From the cell containing the given text, extract its center point as [x, y] coordinate. 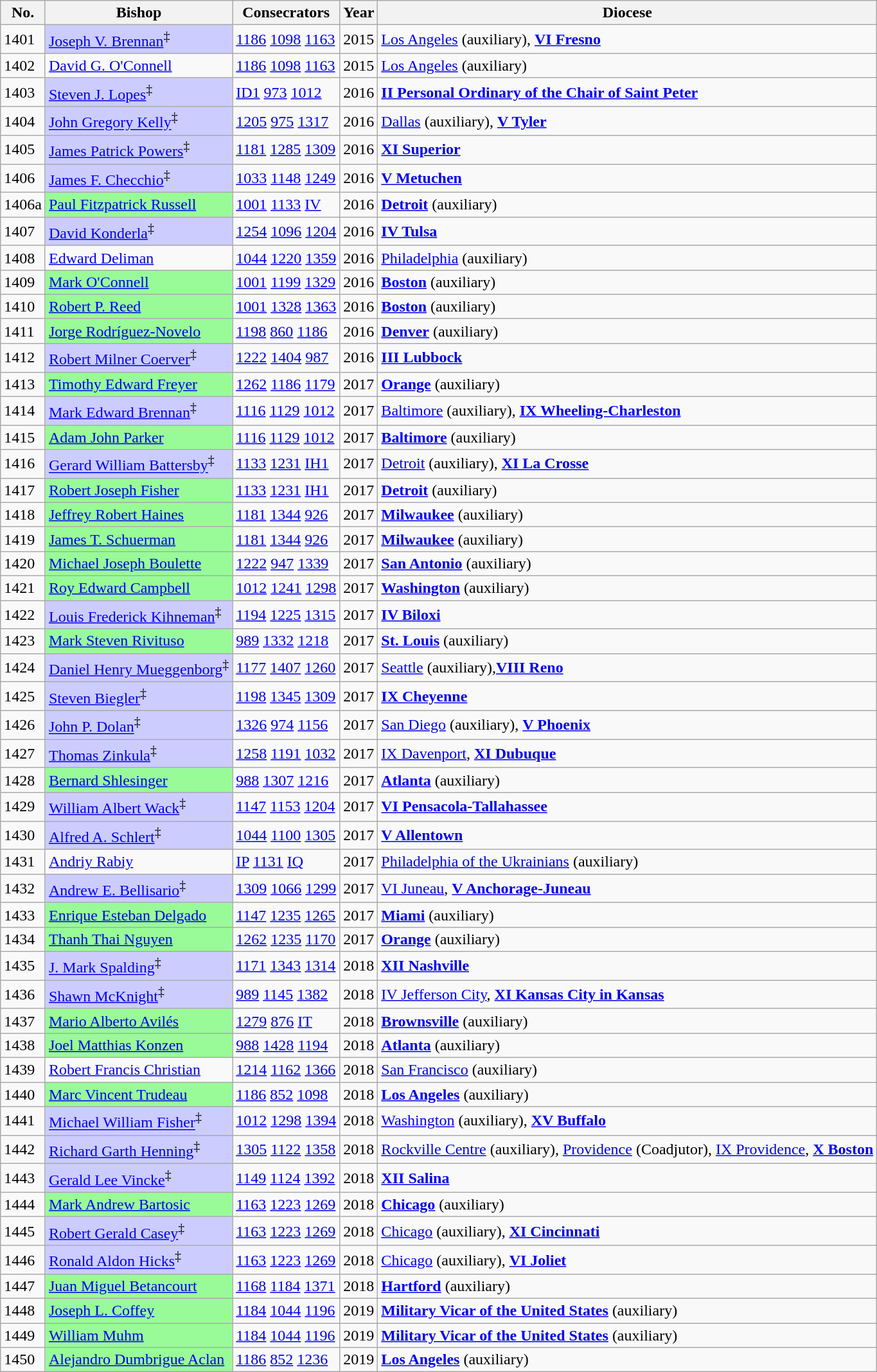
V Metuchen [627, 179]
Mark O'Connell [139, 282]
1448 [23, 1311]
1012 1298 1394 [287, 1121]
John P. Dolan‡ [139, 725]
Robert Joseph Fisher [139, 490]
Brownsville (auxiliary) [627, 1021]
1198 860 1186 [287, 331]
1177 1407 1260 [287, 668]
Mark Andrew Bartosic [139, 1204]
1423 [23, 641]
Steven J. Lopes‡ [139, 92]
Roy Edward Campbell [139, 588]
1434 [23, 939]
1438 [23, 1046]
989 1332 1218 [287, 641]
Los Angeles (auxiliary), VI Fresno [627, 40]
Diocese [627, 13]
1402 [23, 66]
1414 [23, 411]
1001 1328 1363 [287, 306]
Year [359, 13]
VI Juneau, V Anchorage-Juneau [627, 889]
1418 [23, 514]
St. Louis (auxiliary) [627, 641]
Richard Garth Henning‡ [139, 1150]
Philadelphia (auxiliary) [627, 258]
IV Biloxi [627, 615]
No. [23, 13]
Timothy Edward Freyer [139, 384]
J. Mark Spalding‡ [139, 966]
1415 [23, 437]
1205 975 1317 [287, 121]
1407 [23, 231]
James T. Schuerman [139, 539]
1420 [23, 563]
Adam John Parker [139, 437]
Seattle (auxiliary),VIII Reno [627, 668]
1446 [23, 1260]
1440 [23, 1095]
Paul Fitzpatrick Russell [139, 205]
1149 1124 1392 [287, 1178]
1410 [23, 306]
Alejandro Dumbrigue Aclan [139, 1360]
Dallas (auxiliary), V Tyler [627, 121]
1222 947 1339 [287, 563]
Thanh Thai Nguyen [139, 939]
1401 [23, 40]
Chicago (auxiliary), XI Cincinnati [627, 1231]
1433 [23, 915]
1147 1235 1265 [287, 915]
1186 852 1098 [287, 1095]
Joseph L. Coffey [139, 1311]
Rockville Centre (auxiliary), Providence (Coadjutor), IX Providence, X Boston [627, 1150]
1428 [23, 780]
989 1145 1382 [287, 994]
1422 [23, 615]
David G. O'Connell [139, 66]
IX Davenport, XI Dubuque [627, 754]
William Albert Wack‡ [139, 807]
988 1307 1216 [287, 780]
1413 [23, 384]
1449 [23, 1335]
William Muhm [139, 1335]
1406 [23, 179]
Gerard William Battersby‡ [139, 464]
1412 [23, 358]
Bishop [139, 13]
1421 [23, 588]
Thomas Zinkula‡ [139, 754]
1445 [23, 1231]
1439 [23, 1070]
1443 [23, 1178]
Robert Milner Coerver‡ [139, 358]
1450 [23, 1360]
1444 [23, 1204]
1171 1343 1314 [287, 966]
Mark Edward Brennan‡ [139, 411]
Joseph V. Brennan‡ [139, 40]
1417 [23, 490]
1437 [23, 1021]
XII Salina [627, 1178]
1432 [23, 889]
Juan Miguel Betancourt [139, 1287]
1222 1404 987 [287, 358]
1411 [23, 331]
Michael William Fisher‡ [139, 1121]
IV Tulsa [627, 231]
1405 [23, 150]
1168 1184 1371 [287, 1287]
Baltimore (auxiliary), IX Wheeling-Charleston [627, 411]
David Konderla‡ [139, 231]
1427 [23, 754]
1424 [23, 668]
Consecrators [287, 13]
Mario Alberto Avilés [139, 1021]
1326 974 1156 [287, 725]
Chicago (auxiliary) [627, 1204]
1198 1345 1309 [287, 696]
Steven Biegler‡ [139, 696]
Washington (auxiliary) [627, 588]
Daniel Henry Mueggenborg‡ [139, 668]
Robert Francis Christian [139, 1070]
Jorge Rodríguez-Novelo [139, 331]
1404 [23, 121]
Andriy Rabiy [139, 862]
Robert Gerald Casey‡ [139, 1231]
1430 [23, 835]
1044 1100 1305 [287, 835]
IV Jefferson City, XI Kansas City in Kansas [627, 994]
Marc Vincent Trudeau [139, 1095]
Hartford (auxiliary) [627, 1287]
Shawn McKnight‡ [139, 994]
III Lubbock [627, 358]
1305 1122 1358 [287, 1150]
Gerald Lee Vincke‡ [139, 1178]
Edward Deliman [139, 258]
1447 [23, 1287]
1258 1191 1032 [287, 754]
Andrew E. Bellisario‡ [139, 889]
1262 1186 1179 [287, 384]
1001 1199 1329 [287, 282]
Miami (auxiliary) [627, 915]
XI Superior [627, 150]
II Personal Ordinary of the Chair of Saint Peter [627, 92]
1431 [23, 862]
V Allentown [627, 835]
Chicago (auxiliary), VI Joliet [627, 1260]
Washington (auxiliary), XV Buffalo [627, 1121]
1309 1066 1299 [287, 889]
1442 [23, 1150]
1403 [23, 92]
Bernard Shlesinger [139, 780]
1194 1225 1315 [287, 615]
1147 1153 1204 [287, 807]
Alfred A. Schlert‡ [139, 835]
Louis Frederick Kihneman‡ [139, 615]
Baltimore (auxiliary) [627, 437]
1214 1162 1366 [287, 1070]
1406a [23, 205]
Mark Steven Rivituso [139, 641]
Denver (auxiliary) [627, 331]
1425 [23, 696]
1279 876 IT [287, 1021]
1435 [23, 966]
1254 1096 1204 [287, 231]
1416 [23, 464]
1262 1235 1170 [287, 939]
1426 [23, 725]
ID1 973 1012 [287, 92]
James F. Checchio‡ [139, 179]
1408 [23, 258]
1186 852 1236 [287, 1360]
IX Cheyenne [627, 696]
1409 [23, 282]
1429 [23, 807]
Michael Joseph Boulette [139, 563]
1181 1285 1309 [287, 150]
John Gregory Kelly‡ [139, 121]
1044 1220 1359 [287, 258]
1012 1241 1298 [287, 588]
988 1428 1194 [287, 1046]
XII Nashville [627, 966]
Robert P. Reed [139, 306]
1419 [23, 539]
Jeffrey Robert Haines [139, 514]
IP 1131 IQ [287, 862]
1436 [23, 994]
1441 [23, 1121]
San Diego (auxiliary), V Phoenix [627, 725]
Detroit (auxiliary), XI La Crosse [627, 464]
Joel Matthias Konzen [139, 1046]
Enrique Esteban Delgado [139, 915]
1001 1133 IV [287, 205]
James Patrick Powers‡ [139, 150]
Philadelphia of the Ukrainians (auxiliary) [627, 862]
San Antonio (auxiliary) [627, 563]
VI Pensacola-Tallahassee [627, 807]
1033 1148 1249 [287, 179]
Ronald Aldon Hicks‡ [139, 1260]
San Francisco (auxiliary) [627, 1070]
